Locate the cell with the specified text and output its (x, y) center coordinate. 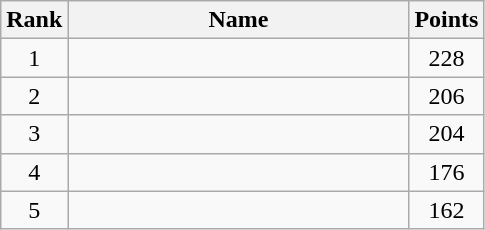
1 (34, 58)
Name (238, 20)
204 (446, 134)
206 (446, 96)
162 (446, 210)
228 (446, 58)
5 (34, 210)
Points (446, 20)
Rank (34, 20)
4 (34, 172)
3 (34, 134)
176 (446, 172)
2 (34, 96)
